Detect which cell encompasses the target text, then output its (x, y) center coordinate. 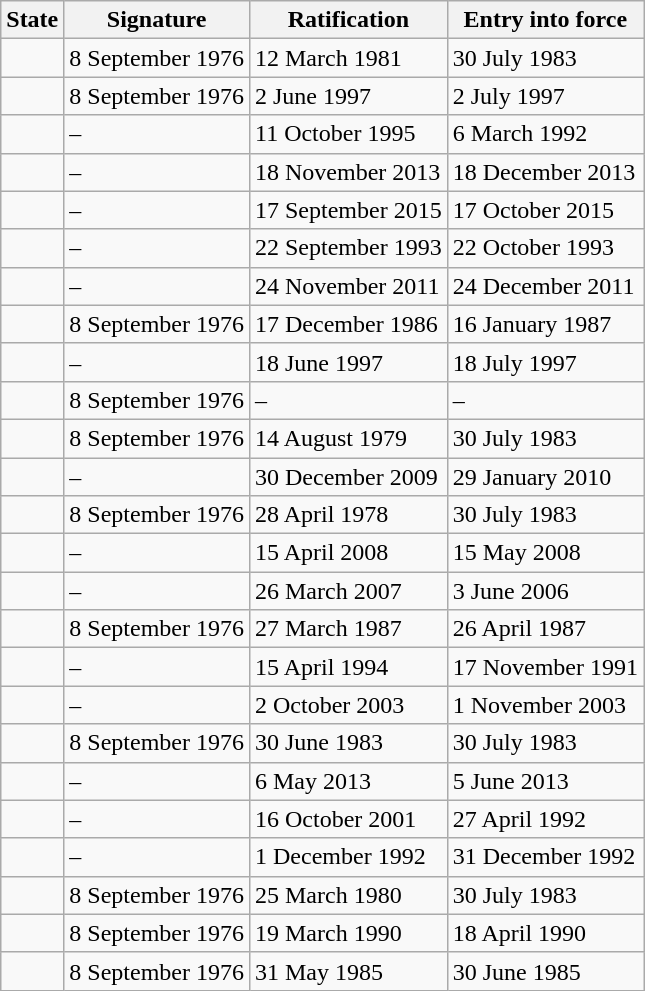
30 June 1985 (545, 971)
31 May 1985 (348, 971)
22 October 1993 (545, 248)
1 November 2003 (545, 705)
State (32, 20)
27 March 1987 (348, 629)
15 April 1994 (348, 667)
Entry into force (545, 20)
15 April 2008 (348, 553)
12 March 1981 (348, 58)
5 June 2013 (545, 781)
11 October 1995 (348, 134)
17 December 1986 (348, 324)
27 April 1992 (545, 819)
18 November 2013 (348, 172)
6 May 2013 (348, 781)
22 September 1993 (348, 248)
28 April 1978 (348, 515)
Ratification (348, 20)
16 October 2001 (348, 819)
16 January 1987 (545, 324)
24 December 2011 (545, 286)
17 November 1991 (545, 667)
1 December 1992 (348, 857)
2 October 2003 (348, 705)
18 December 2013 (545, 172)
15 May 2008 (545, 553)
30 June 1983 (348, 743)
30 December 2009 (348, 477)
2 June 1997 (348, 96)
18 June 1997 (348, 362)
17 October 2015 (545, 210)
18 July 1997 (545, 362)
26 April 1987 (545, 629)
18 April 1990 (545, 933)
6 March 1992 (545, 134)
2 July 1997 (545, 96)
24 November 2011 (348, 286)
25 March 1980 (348, 895)
17 September 2015 (348, 210)
31 December 1992 (545, 857)
3 June 2006 (545, 591)
29 January 2010 (545, 477)
Signature (157, 20)
26 March 2007 (348, 591)
19 March 1990 (348, 933)
14 August 1979 (348, 438)
